Determine the [x, y] coordinate at the center of the cell enclosing the given text.  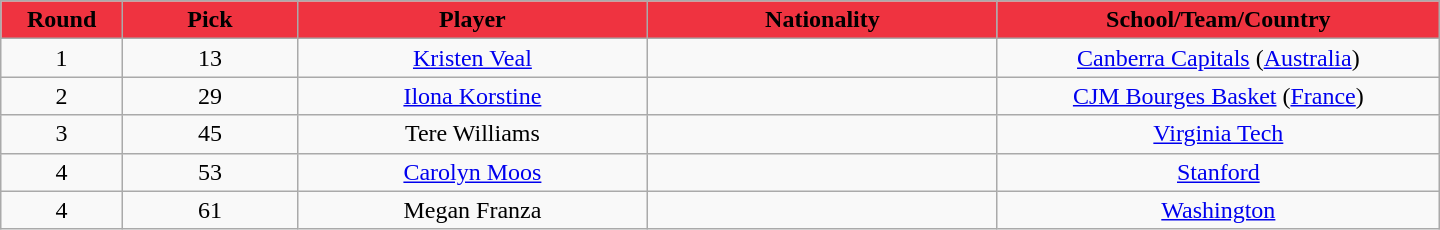
29 [210, 96]
School/Team/Country [1218, 20]
Megan Franza [472, 210]
Kristen Veal [472, 58]
Player [472, 20]
Nationality [822, 20]
3 [62, 134]
Round [62, 20]
53 [210, 172]
13 [210, 58]
Stanford [1218, 172]
Carolyn Moos [472, 172]
Virginia Tech [1218, 134]
Tere Williams [472, 134]
45 [210, 134]
1 [62, 58]
61 [210, 210]
2 [62, 96]
Ilona Korstine [472, 96]
Pick [210, 20]
Washington [1218, 210]
CJM Bourges Basket (France) [1218, 96]
Canberra Capitals (Australia) [1218, 58]
